From the cell containing the given text, extract its center point as (X, Y) coordinate. 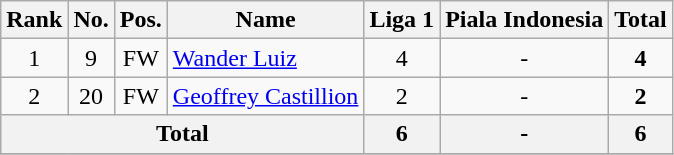
1 (34, 58)
20 (91, 96)
Piala Indonesia (524, 20)
Wander Luiz (266, 58)
9 (91, 58)
Liga 1 (402, 20)
Rank (34, 20)
Geoffrey Castillion (266, 96)
No. (91, 20)
Name (266, 20)
Pos. (140, 20)
